Find where the given text appears and provide that cell's center as [x, y] coordinate. 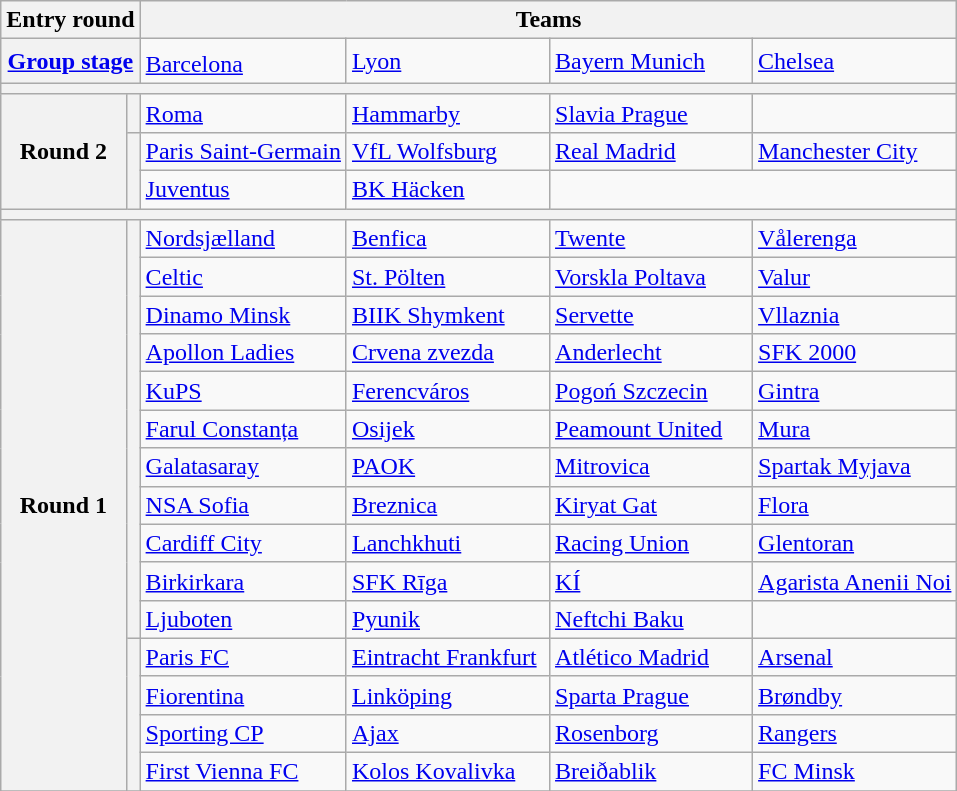
Roma [243, 113]
Osijek [448, 429]
Eintracht Frankfurt [448, 657]
Slavia Prague [652, 113]
Kiryat Gat [652, 505]
Sporting CP [243, 733]
Atlético Madrid [652, 657]
Paris Saint-Germain [243, 151]
Flora [855, 505]
Galatasaray [243, 467]
St. Pölten [448, 277]
Dinamo Minsk [243, 315]
Kolos Kovalivka [448, 772]
Pogoń Szczecin [652, 391]
Anderlecht [652, 353]
Linköping [448, 695]
Ljuboten [243, 619]
SFK 2000 [855, 353]
Ferencváros [448, 391]
KÍ [652, 581]
Hammarby [448, 113]
Apollon Ladies [243, 353]
Servette [652, 315]
Chelsea [855, 62]
Arsenal [855, 657]
Barcelona [243, 62]
Agarista Anenii Noi [855, 581]
First Vienna FC [243, 772]
Vllaznia [855, 315]
Lanchkhuti [448, 543]
Vålerenga [855, 239]
Peamount United [652, 429]
Benfica [448, 239]
Breiðablik [652, 772]
Twente [652, 239]
Farul Constanța [243, 429]
Teams [548, 20]
Celtic [243, 277]
Round 1 [64, 506]
Paris FC [243, 657]
Pyunik [448, 619]
Brøndby [855, 695]
Spartak Myjava [855, 467]
FC Minsk [855, 772]
Ajax [448, 733]
Gintra [855, 391]
Bayern Munich [652, 62]
Racing Union [652, 543]
PAOK [448, 467]
Rosenborg [652, 733]
Group stage [70, 62]
Fiorentina [243, 695]
Mura [855, 429]
Sparta Prague [652, 695]
Mitrovica [652, 467]
Manchester City [855, 151]
SFK Rīga [448, 581]
Entry round [70, 20]
Glentoran [855, 543]
VfL Wolfsburg [448, 151]
Crvena zvezda [448, 353]
KuPS [243, 391]
Valur [855, 277]
Juventus [243, 190]
Rangers [855, 733]
NSA Sofia [243, 505]
Breznica [448, 505]
Cardiff City [243, 543]
Birkirkara [243, 581]
BIIK Shymkent [448, 315]
Neftchi Baku [652, 619]
Nordsjælland [243, 239]
Real Madrid [652, 151]
BK Häcken [448, 190]
Lyon [448, 62]
Round 2 [64, 151]
Vorskla Poltava [652, 277]
